Determine the [X, Y] coordinate at the center of the cell enclosing the given text.  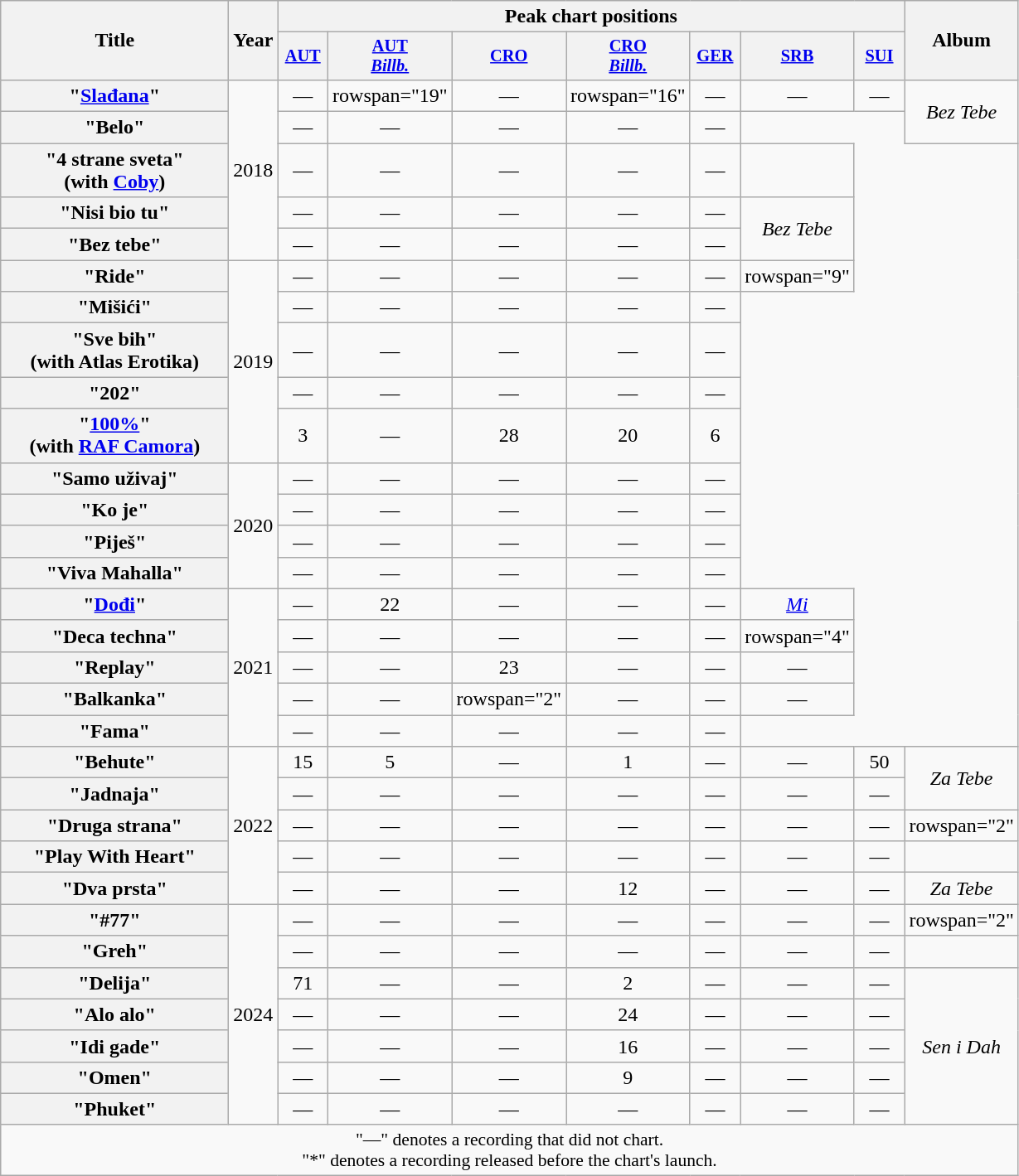
28 [509, 436]
"Nisi bio tu" [114, 213]
22 [391, 604]
Year [254, 41]
"Fama" [114, 731]
GER [715, 56]
"Behute" [114, 762]
Album [962, 41]
2019 [254, 361]
"Mišići" [114, 307]
15 [303, 762]
"Bez tebe" [114, 244]
12 [628, 888]
"Piješ" [114, 541]
"#77" [114, 920]
SRB [798, 56]
"Slađana" [114, 95]
Mi [798, 604]
"Greh" [114, 951]
"Delija" [114, 983]
rowspan="16" [628, 95]
"Replay" [114, 667]
"Viva Mahalla" [114, 573]
6 [715, 436]
24 [628, 1014]
2018 [254, 169]
rowspan="9" [798, 276]
9 [628, 1077]
"Druga strana" [114, 825]
"202" [114, 393]
71 [303, 983]
"Play With Heart" [114, 857]
2024 [254, 1014]
"100%"(with RAF Camora) [114, 436]
50 [879, 762]
"Balkanka" [114, 699]
SUI [879, 56]
"Omen" [114, 1077]
20 [628, 436]
23 [509, 667]
"Belo" [114, 128]
"4 strane sveta"(with Coby) [114, 171]
"Ride" [114, 276]
Peak chart positions [591, 17]
"Samo uživaj" [114, 478]
2021 [254, 667]
"Alo alo" [114, 1014]
Title [114, 41]
2020 [254, 525]
"Idi gade" [114, 1046]
"Ko je" [114, 510]
2022 [254, 825]
CROBillb. [628, 56]
"Sve bih"(with Atlas Erotika) [114, 350]
AUT [303, 56]
2 [628, 983]
AUTBillb. [391, 56]
Sen i Dah [962, 1046]
3 [303, 436]
1 [628, 762]
"Dva prsta" [114, 888]
"Dođi" [114, 604]
16 [628, 1046]
rowspan="19" [391, 95]
5 [391, 762]
rowspan="4" [798, 636]
"—" denotes a recording that did not chart."*" denotes a recording released before the chart's launch. [510, 1150]
CRO [509, 56]
"Deca techna" [114, 636]
"Jadnaja" [114, 794]
"Phuket" [114, 1109]
